Locate the cell with the specified text and output its (x, y) center coordinate. 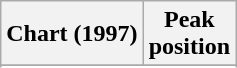
Peakposition (189, 34)
Chart (1997) (72, 34)
